Return the [x, y] coordinate for the center point of the cell that contains the specified text.  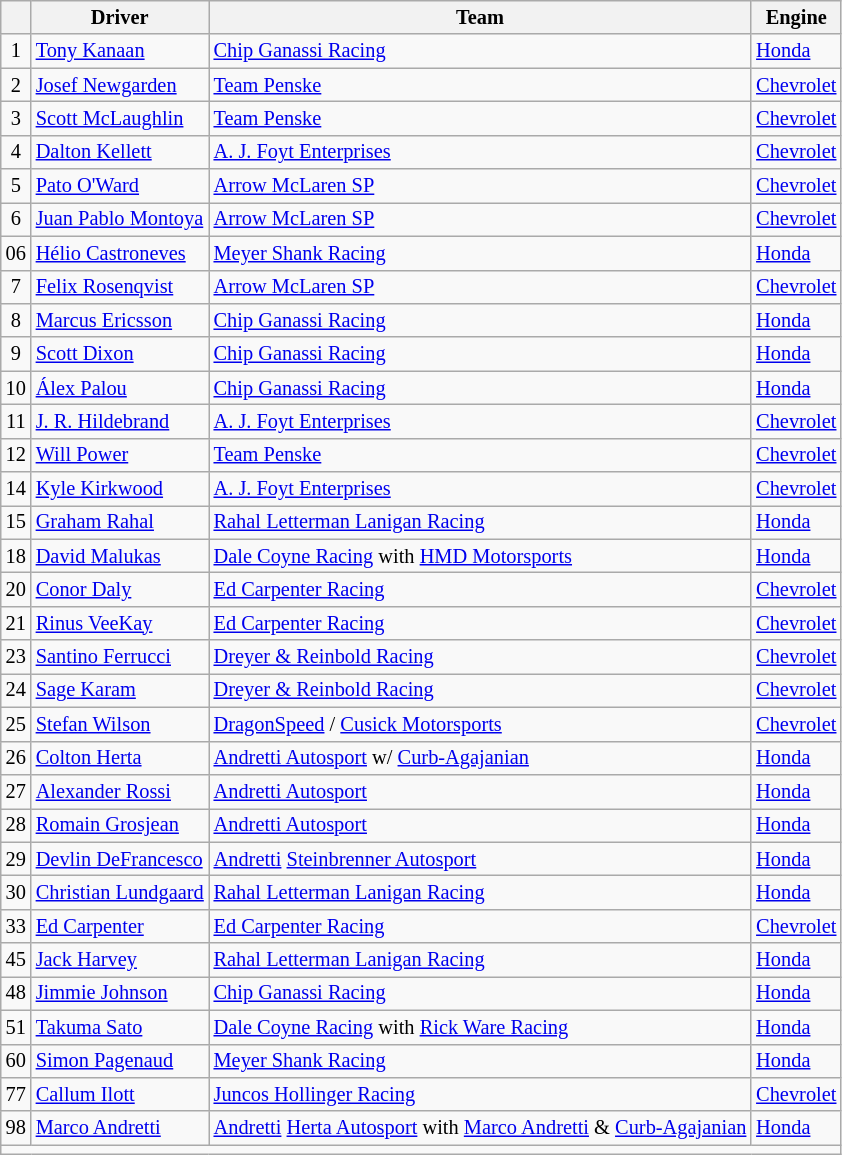
14 [16, 489]
Scott McLaughlin [120, 118]
12 [16, 455]
Callum Ilott [120, 1094]
Colton Herta [120, 758]
Ed Carpenter [120, 926]
7 [16, 287]
30 [16, 892]
8 [16, 320]
J. R. Hildebrand [120, 421]
10 [16, 388]
5 [16, 186]
Team [480, 17]
Andretti Autosport w/ Curb-Agajanian [480, 758]
3 [16, 118]
18 [16, 556]
Takuma Sato [120, 1027]
4 [16, 152]
DragonSpeed / Cusick Motorsports [480, 724]
Simon Pagenaud [120, 1061]
Tony Kanaan [120, 51]
Jack Harvey [120, 960]
Christian Lundgaard [120, 892]
25 [16, 724]
Kyle Kirkwood [120, 489]
15 [16, 522]
Alexander Rossi [120, 791]
Felix Rosenqvist [120, 287]
Dale Coyne Racing with Rick Ware Racing [480, 1027]
Scott Dixon [120, 354]
23 [16, 657]
98 [16, 1128]
Santino Ferrucci [120, 657]
Dale Coyne Racing with HMD Motorsports [480, 556]
06 [16, 253]
60 [16, 1061]
45 [16, 960]
Pato O'Ward [120, 186]
20 [16, 589]
26 [16, 758]
Josef Newgarden [120, 85]
Andretti Herta Autosport with Marco Andretti & Curb-Agajanian [480, 1128]
28 [16, 825]
Engine [796, 17]
1 [16, 51]
Marco Andretti [120, 1128]
77 [16, 1094]
9 [16, 354]
21 [16, 623]
Álex Palou [120, 388]
33 [16, 926]
48 [16, 993]
Sage Karam [120, 690]
Juan Pablo Montoya [120, 219]
Marcus Ericsson [120, 320]
11 [16, 421]
Graham Rahal [120, 522]
Devlin DeFrancesco [120, 859]
Driver [120, 17]
51 [16, 1027]
29 [16, 859]
2 [16, 85]
Hélio Castroneves [120, 253]
Andretti Steinbrenner Autosport [480, 859]
Dalton Kellett [120, 152]
27 [16, 791]
6 [16, 219]
Will Power [120, 455]
Juncos Hollinger Racing [480, 1094]
Jimmie Johnson [120, 993]
24 [16, 690]
David Malukas [120, 556]
Romain Grosjean [120, 825]
Conor Daly [120, 589]
Stefan Wilson [120, 724]
Rinus VeeKay [120, 623]
